Determine the [X, Y] coordinate at the center of the cell enclosing the given text.  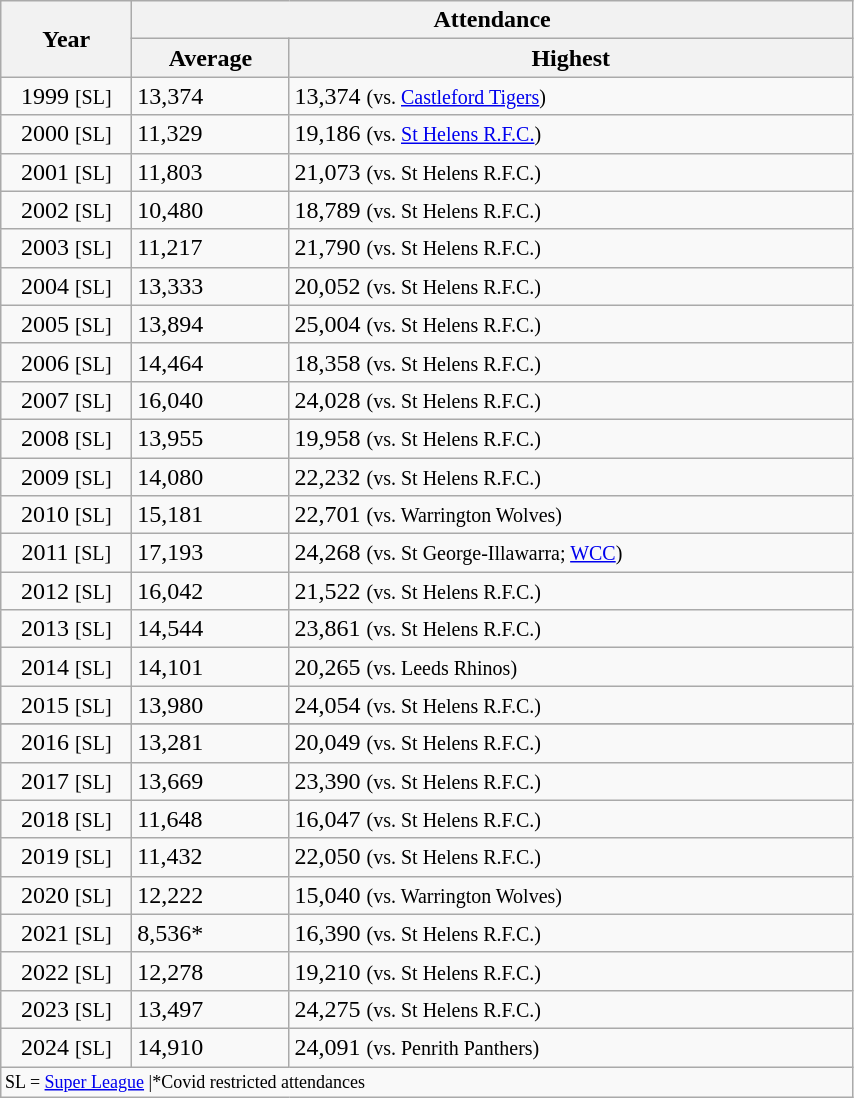
17,193 [210, 553]
Year [66, 39]
2003 [SL] [66, 248]
13,281 [210, 743]
2024 [SL] [66, 1047]
19,186 (vs. St Helens R.F.C.) [570, 134]
23,390 (vs. St Helens R.F.C.) [570, 781]
2015 [SL] [66, 705]
2020 [SL] [66, 895]
2007 [SL] [66, 400]
13,955 [210, 438]
2010 [SL] [66, 515]
2013 [SL] [66, 629]
8,536* [210, 933]
25,004 (vs. St Helens R.F.C.) [570, 324]
2001 [SL] [66, 172]
15,040 (vs. Warrington Wolves) [570, 895]
2023 [SL] [66, 1009]
22,701 (vs. Warrington Wolves) [570, 515]
Average [210, 58]
13,894 [210, 324]
16,047 (vs. St Helens R.F.C.) [570, 819]
Highest [570, 58]
12,222 [210, 895]
2016 [SL] [66, 743]
14,464 [210, 362]
13,374 (vs. Castleford Tigers) [570, 96]
2014 [SL] [66, 667]
2008 [SL] [66, 438]
20,049 (vs. St Helens R.F.C.) [570, 743]
11,648 [210, 819]
16,042 [210, 591]
2012 [SL] [66, 591]
2005 [SL] [66, 324]
11,217 [210, 248]
24,275 (vs. St Helens R.F.C.) [570, 1009]
12,278 [210, 971]
13,980 [210, 705]
14,544 [210, 629]
2000 [SL] [66, 134]
18,358 (vs. St Helens R.F.C.) [570, 362]
19,958 (vs. St Helens R.F.C.) [570, 438]
2006 [SL] [66, 362]
20,265 (vs. Leeds Rhinos) [570, 667]
10,480 [210, 210]
2002 [SL] [66, 210]
13,669 [210, 781]
24,054 (vs. St Helens R.F.C.) [570, 705]
2011 [SL] [66, 553]
24,028 (vs. St Helens R.F.C.) [570, 400]
2021 [SL] [66, 933]
2017 [SL] [66, 781]
21,073 (vs. St Helens R.F.C.) [570, 172]
13,374 [210, 96]
14,101 [210, 667]
14,080 [210, 477]
20,052 (vs. St Helens R.F.C.) [570, 286]
19,210 (vs. St Helens R.F.C.) [570, 971]
21,790 (vs. St Helens R.F.C.) [570, 248]
22,050 (vs. St Helens R.F.C.) [570, 857]
18,789 (vs. St Helens R.F.C.) [570, 210]
14,910 [210, 1047]
23,861 (vs. St Helens R.F.C.) [570, 629]
24,268 (vs. St George-Illawarra; WCC) [570, 553]
22,232 (vs. St Helens R.F.C.) [570, 477]
16,040 [210, 400]
2019 [SL] [66, 857]
15,181 [210, 515]
11,803 [210, 172]
Attendance [492, 20]
16,390 (vs. St Helens R.F.C.) [570, 933]
2004 [SL] [66, 286]
11,432 [210, 857]
11,329 [210, 134]
2022 [SL] [66, 971]
2018 [SL] [66, 819]
1999 [SL] [66, 96]
2009 [SL] [66, 477]
13,497 [210, 1009]
24,091 (vs. Penrith Panthers) [570, 1047]
SL = Super League |*Covid restricted attendances [427, 1082]
13,333 [210, 286]
21,522 (vs. St Helens R.F.C.) [570, 591]
